Capture the cell that displays the provided text and extract its [X, Y] central coordinate. 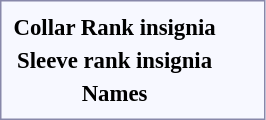
Names [114, 93]
Sleeve rank insignia [114, 60]
Collar Rank insignia [114, 27]
